Scan for the cell matching the given text and deliver its [X, Y] coordinate at center. 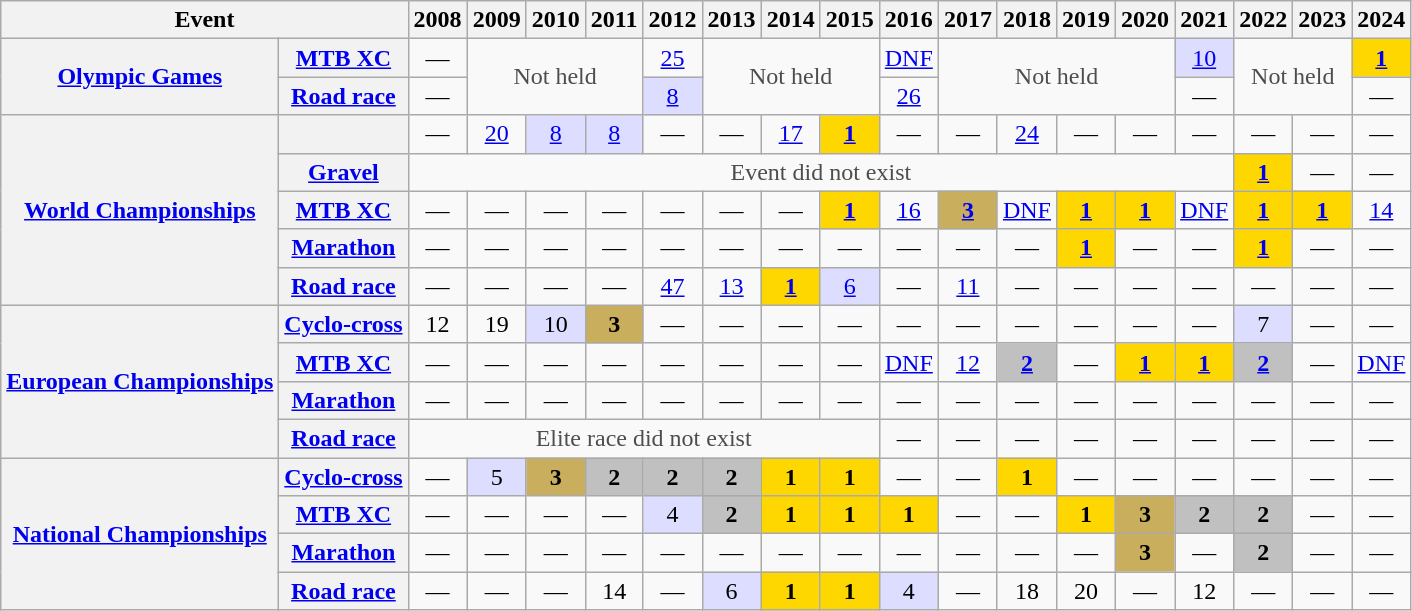
2022 [1264, 20]
5 [496, 477]
2019 [1086, 20]
2013 [732, 20]
National Championships [140, 534]
2017 [968, 20]
19 [496, 324]
2008 [438, 20]
2009 [496, 20]
Elite race did not exist [644, 438]
2018 [1026, 20]
13 [732, 286]
Gravel [344, 172]
16 [908, 210]
2016 [908, 20]
Olympic Games [140, 77]
7 [1264, 324]
2021 [1204, 20]
2014 [790, 20]
25 [672, 58]
24 [1026, 134]
2012 [672, 20]
2011 [614, 20]
2020 [1146, 20]
2023 [1322, 20]
17 [790, 134]
World Championships [140, 210]
26 [908, 96]
2015 [850, 20]
Event [204, 20]
47 [672, 286]
11 [968, 286]
2010 [556, 20]
2024 [1382, 20]
18 [1026, 591]
Event did not exist [821, 172]
European Championships [140, 381]
